Search for the cell housing the specified text and yield its (x, y) center coordinate. 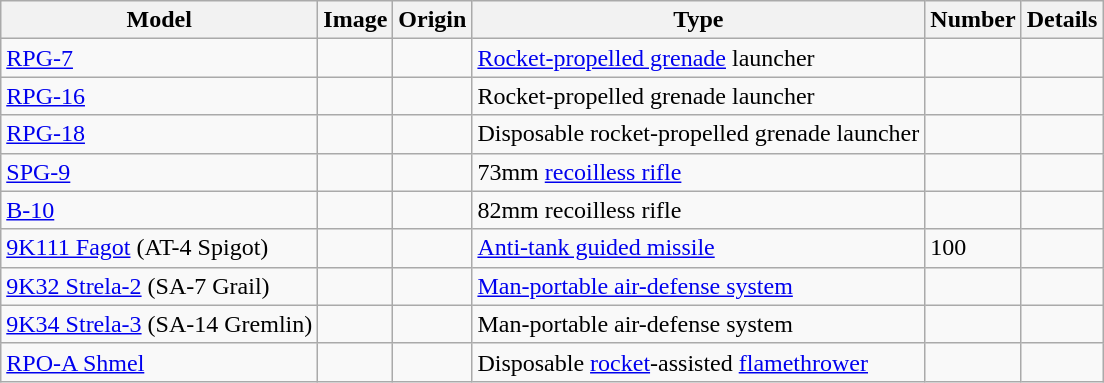
Disposable rocket-propelled grenade launcher (698, 134)
100 (973, 248)
Disposable rocket-assisted flamethrower (698, 362)
Details (1062, 20)
Image (356, 20)
Model (160, 20)
9K111 Fagot (AT-4 Spigot) (160, 248)
Number (973, 20)
RPO-A Shmel (160, 362)
73mm recoilless rifle (698, 172)
RPG-16 (160, 96)
82mm recoilless rifle (698, 210)
B-10 (160, 210)
SPG-9 (160, 172)
RPG-18 (160, 134)
9K34 Strela-3 (SA-14 Gremlin) (160, 324)
9K32 Strela-2 (SA-7 Grail) (160, 286)
Type (698, 20)
Origin (432, 20)
RPG-7 (160, 58)
Anti-tank guided missile (698, 248)
